Output the [X, Y] coordinate of the center of the cell containing the given text.  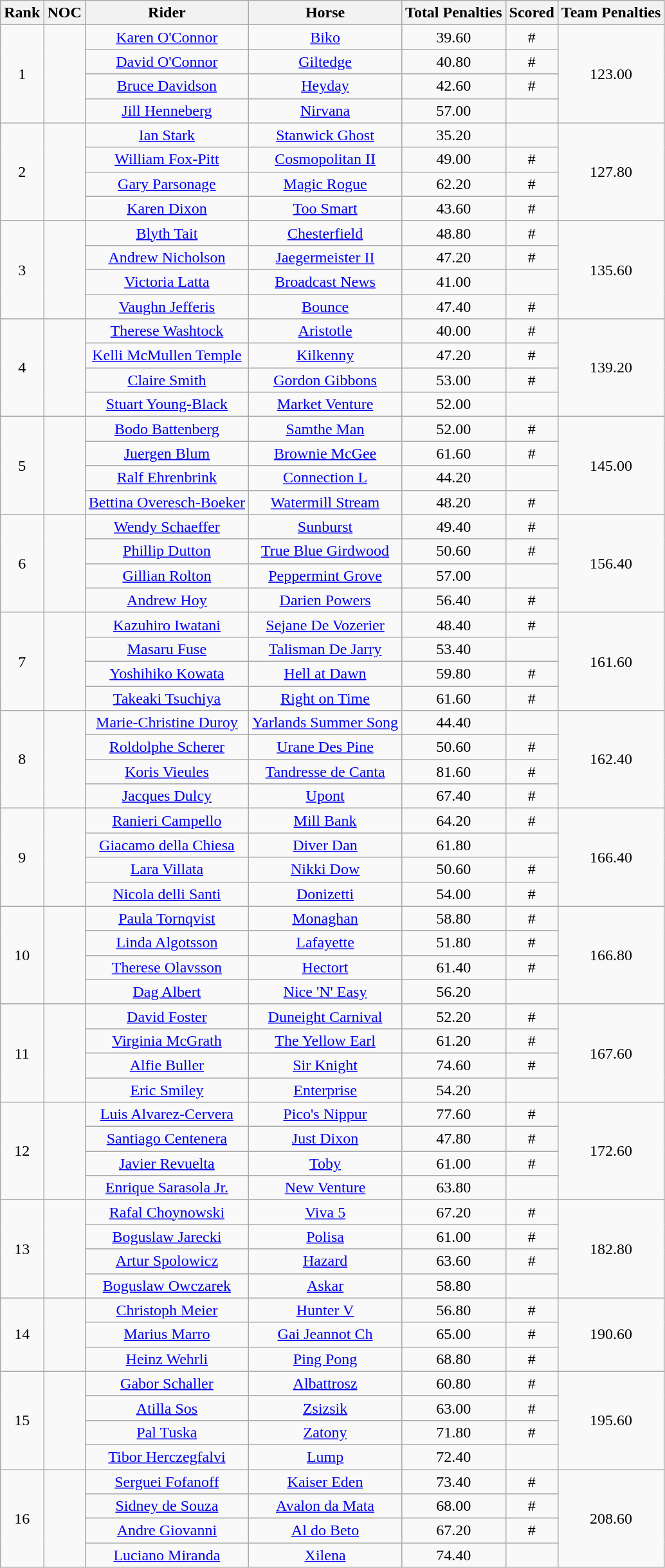
Stanwick Ghost [325, 135]
Koris Vieules [167, 772]
True Blue Girdwood [325, 551]
63.60 [454, 1261]
Roldolphe Scherer [167, 747]
Toby [325, 1163]
Tandresse de Canta [325, 772]
Alfie Buller [167, 1065]
53.00 [454, 380]
81.60 [454, 772]
Dag Albert [167, 992]
Yarlands Summer Song [325, 723]
167.60 [611, 1053]
48.20 [454, 502]
Broadcast News [325, 282]
Boguslaw Jarecki [167, 1237]
Enrique Sarasola Jr. [167, 1188]
1 [22, 74]
Magic Rogue [325, 184]
Jill Henneberg [167, 111]
16 [22, 1518]
145.00 [611, 466]
Jaegermeister II [325, 257]
Claire Smith [167, 380]
Santiago Centenera [167, 1139]
2 [22, 172]
166.40 [611, 857]
Masaru Fuse [167, 649]
48.80 [454, 233]
Artur Spolowicz [167, 1261]
Hazard [325, 1261]
Brownie McGee [325, 453]
Jacques Dulcy [167, 796]
Donizetti [325, 894]
Marius Marro [167, 1335]
13 [22, 1249]
47.40 [454, 307]
Yoshihiko Kowata [167, 673]
Rank [22, 13]
14 [22, 1335]
68.80 [454, 1359]
NOC [64, 13]
Atilla Sos [167, 1408]
Askar [325, 1286]
182.80 [611, 1249]
Duneight Carnival [325, 1016]
Ralf Ehrenbrink [167, 478]
Polisa [325, 1237]
Cosmopolitan II [325, 160]
61.80 [454, 845]
Sunburst [325, 527]
David O'Connor [167, 62]
161.60 [611, 661]
Darien Powers [325, 600]
Linda Algotsson [167, 943]
12 [22, 1151]
Ian Stark [167, 135]
8 [22, 760]
Bruce Davidson [167, 86]
Too Smart [325, 208]
Giacamo della Chiesa [167, 845]
Pico's Nippur [325, 1115]
190.60 [611, 1335]
15 [22, 1420]
54.00 [454, 894]
49.40 [454, 527]
Hectort [325, 967]
39.60 [454, 37]
139.20 [611, 368]
Gabor Schaller [167, 1383]
Virginia McGrath [167, 1041]
Gillian Rolton [167, 576]
49.00 [454, 160]
Avalon da Mata [325, 1506]
Enterprise [325, 1090]
Lafayette [325, 943]
Horse [325, 13]
64.20 [454, 821]
Kilkenny [325, 356]
127.80 [611, 172]
52.20 [454, 1016]
Aristotle [325, 331]
71.80 [454, 1432]
Phillip Dutton [167, 551]
Takeaki Tsuchiya [167, 698]
60.80 [454, 1383]
11 [22, 1053]
Boguslaw Owczarek [167, 1286]
4 [22, 368]
54.20 [454, 1090]
56.40 [454, 600]
Heyday [325, 86]
Sejane De Vozerier [325, 624]
Nice 'N' Easy [325, 992]
Chesterfield [325, 233]
59.80 [454, 673]
Right on Time [325, 698]
44.40 [454, 723]
Bounce [325, 307]
35.20 [454, 135]
172.60 [611, 1151]
Diver Dan [325, 845]
Bettina Overesch-Boeker [167, 502]
Monaghan [325, 918]
Urane Des Pine [325, 747]
Juergen Blum [167, 453]
Andre Giovanni [167, 1531]
Mill Bank [325, 821]
Kaiser Eden [325, 1481]
Scored [531, 13]
Paula Tornqvist [167, 918]
6 [22, 563]
Rafal Choynowski [167, 1212]
Ping Pong [325, 1359]
156.40 [611, 563]
68.00 [454, 1506]
Samthe Man [325, 429]
Karen Dixon [167, 208]
Gary Parsonage [167, 184]
62.20 [454, 184]
77.60 [454, 1115]
208.60 [611, 1518]
Therese Washtock [167, 331]
Andrew Nicholson [167, 257]
Biko [325, 37]
Talisman De Jarry [325, 649]
Watermill Stream [325, 502]
Wendy Schaeffer [167, 527]
56.20 [454, 992]
Zatony [325, 1432]
73.40 [454, 1481]
61.20 [454, 1041]
David Foster [167, 1016]
63.80 [454, 1188]
Pal Tuska [167, 1432]
Bodo Battenberg [167, 429]
Stuart Young-Black [167, 405]
74.40 [454, 1555]
Xilena [325, 1555]
Kelli McMullen Temple [167, 356]
41.00 [454, 282]
Blyth Tait [167, 233]
51.80 [454, 943]
63.00 [454, 1408]
40.00 [454, 331]
Al do Beto [325, 1531]
Giltedge [325, 62]
Upont [325, 796]
Sidney de Souza [167, 1506]
166.80 [611, 955]
Peppermint Grove [325, 576]
47.80 [454, 1139]
135.60 [611, 269]
48.40 [454, 624]
Just Dixon [325, 1139]
Zsizsik [325, 1408]
Luciano Miranda [167, 1555]
Luis Alvarez-Cervera [167, 1115]
10 [22, 955]
42.60 [454, 86]
162.40 [611, 760]
3 [22, 269]
Albattrosz [325, 1383]
72.40 [454, 1457]
Gordon Gibbons [325, 380]
Viva 5 [325, 1212]
Andrew Hoy [167, 600]
7 [22, 661]
Rider [167, 13]
The Yellow Earl [325, 1041]
Total Penalties [454, 13]
Sir Knight [325, 1065]
44.20 [454, 478]
Lara Villata [167, 870]
Gai Jeannot Ch [325, 1335]
40.80 [454, 62]
Lump [325, 1457]
Nikki Dow [325, 870]
Ranieri Campello [167, 821]
9 [22, 857]
Karen O'Connor [167, 37]
Serguei Fofanoff [167, 1481]
195.60 [611, 1420]
Victoria Latta [167, 282]
New Venture [325, 1188]
William Fox-Pitt [167, 160]
Marie-Christine Duroy [167, 723]
Javier Revuelta [167, 1163]
Hell at Dawn [325, 673]
Vaughn Jefferis [167, 307]
43.60 [454, 208]
Tibor Herczegfalvi [167, 1457]
Hunter V [325, 1310]
65.00 [454, 1335]
Connection L [325, 478]
Heinz Wehrli [167, 1359]
56.80 [454, 1310]
Team Penalties [611, 13]
Kazuhiro Iwatani [167, 624]
Nirvana [325, 111]
Eric Smiley [167, 1090]
Market Venture [325, 405]
123.00 [611, 74]
67.40 [454, 796]
5 [22, 466]
53.40 [454, 649]
74.60 [454, 1065]
61.40 [454, 967]
Nicola delli Santi [167, 894]
Christoph Meier [167, 1310]
Therese Olavsson [167, 967]
